Search for the cell housing the specified text and yield its (X, Y) center coordinate. 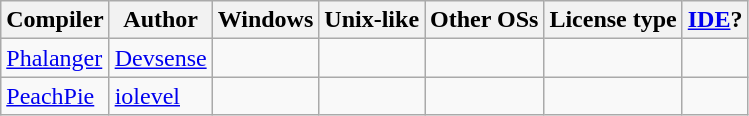
Unix-like (372, 20)
PeachPie (55, 96)
License type (613, 20)
Windows (266, 20)
Other OSs (484, 20)
Phalanger (55, 58)
Author (160, 20)
IDE? (715, 20)
iolevel (160, 96)
Devsense (160, 58)
Compiler (55, 20)
